Identify which cell holds the provided text, then report its (x, y) central coordinate. 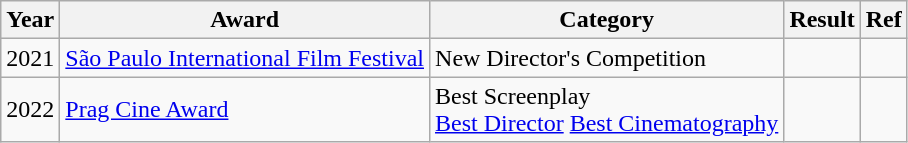
2022 (30, 110)
2021 (30, 58)
Ref (884, 20)
São Paulo International Film Festival (245, 58)
Award (245, 20)
Year (30, 20)
Result (822, 20)
Category (607, 20)
Prag Cine Award (245, 110)
Best ScreenplayBest Director Best Cinematography (607, 110)
New Director's Competition (607, 58)
